Scan for the cell matching the given text and deliver its [X, Y] coordinate at center. 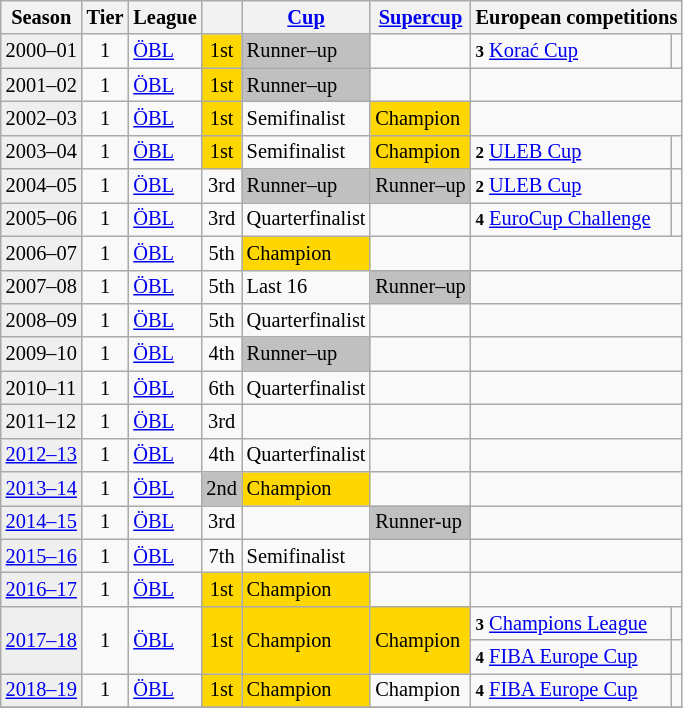
2010–11 [42, 388]
Season [42, 17]
2007–08 [42, 287]
2013–14 [42, 489]
2000–01 [42, 51]
6th [222, 388]
2001–02 [42, 85]
3 Korać Cup [572, 51]
League [164, 17]
2002–03 [42, 118]
2006–07 [42, 253]
2005–06 [42, 219]
2015–16 [42, 556]
European competitions [577, 17]
2008–09 [42, 320]
2003–04 [42, 152]
Cup [306, 17]
2009–10 [42, 354]
2018–19 [42, 690]
Last 16 [306, 287]
2011–12 [42, 421]
Supercup [420, 17]
2014–15 [42, 522]
2012–13 [42, 455]
7th [222, 556]
2nd [222, 489]
2017–18 [42, 640]
Tier [106, 17]
2004–05 [42, 186]
Runner-up [420, 522]
3 Champions League [572, 623]
2016–17 [42, 589]
4 EuroCup Challenge [572, 219]
